Determine the [X, Y] coordinate at the center of the cell enclosing the given text.  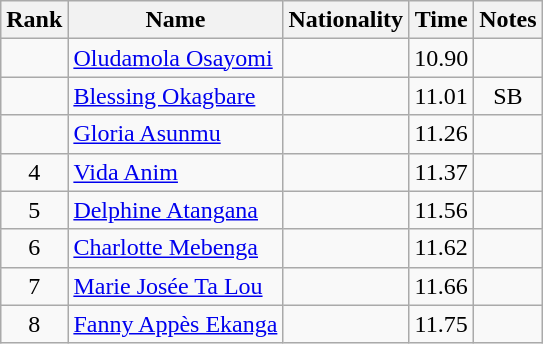
Notes [508, 20]
Marie Josée Ta Lou [176, 286]
Time [442, 20]
Blessing Okagbare [176, 96]
Fanny Appès Ekanga [176, 324]
Charlotte Mebenga [176, 248]
11.37 [442, 172]
11.75 [442, 324]
Oludamola Osayomi [176, 58]
SB [508, 96]
11.26 [442, 134]
6 [34, 248]
Nationality [346, 20]
4 [34, 172]
Gloria Asunmu [176, 134]
11.66 [442, 286]
Vida Anim [176, 172]
11.62 [442, 248]
11.01 [442, 96]
5 [34, 210]
11.56 [442, 210]
Name [176, 20]
Rank [34, 20]
7 [34, 286]
Delphine Atangana [176, 210]
10.90 [442, 58]
8 [34, 324]
